Provide the (x, y) coordinate of the cell's center where the given text is located.  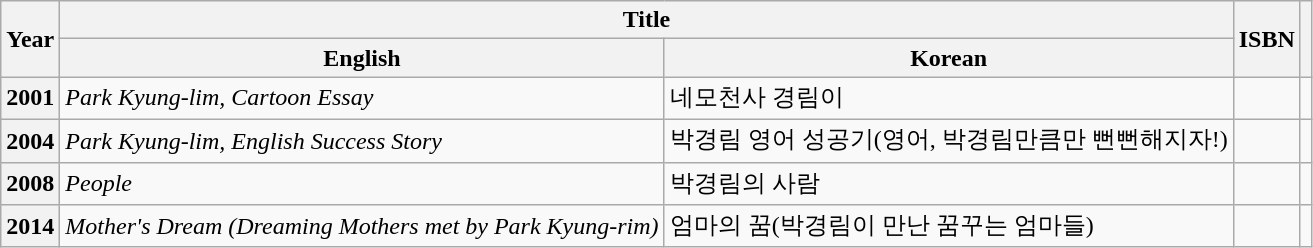
People (362, 184)
Park Kyung-lim, English Success Story (362, 140)
ISBN (1266, 39)
박경림의 사람 (948, 184)
Title (646, 20)
Korean (948, 58)
2014 (30, 226)
Park Kyung-lim, Cartoon Essay (362, 98)
2001 (30, 98)
네모천사 경림이 (948, 98)
2008 (30, 184)
박경림 영어 성공기(영어, 박경림만큼만 뻔뻔해지자!) (948, 140)
Mother's Dream (Dreaming Mothers met by Park Kyung-rim) (362, 226)
엄마의 꿈(박경림이 만난 꿈꾸는 엄마들) (948, 226)
2004 (30, 140)
Year (30, 39)
English (362, 58)
